Pinpoint the cell where the given text exists, returning its [x, y] midpoint coordinate. 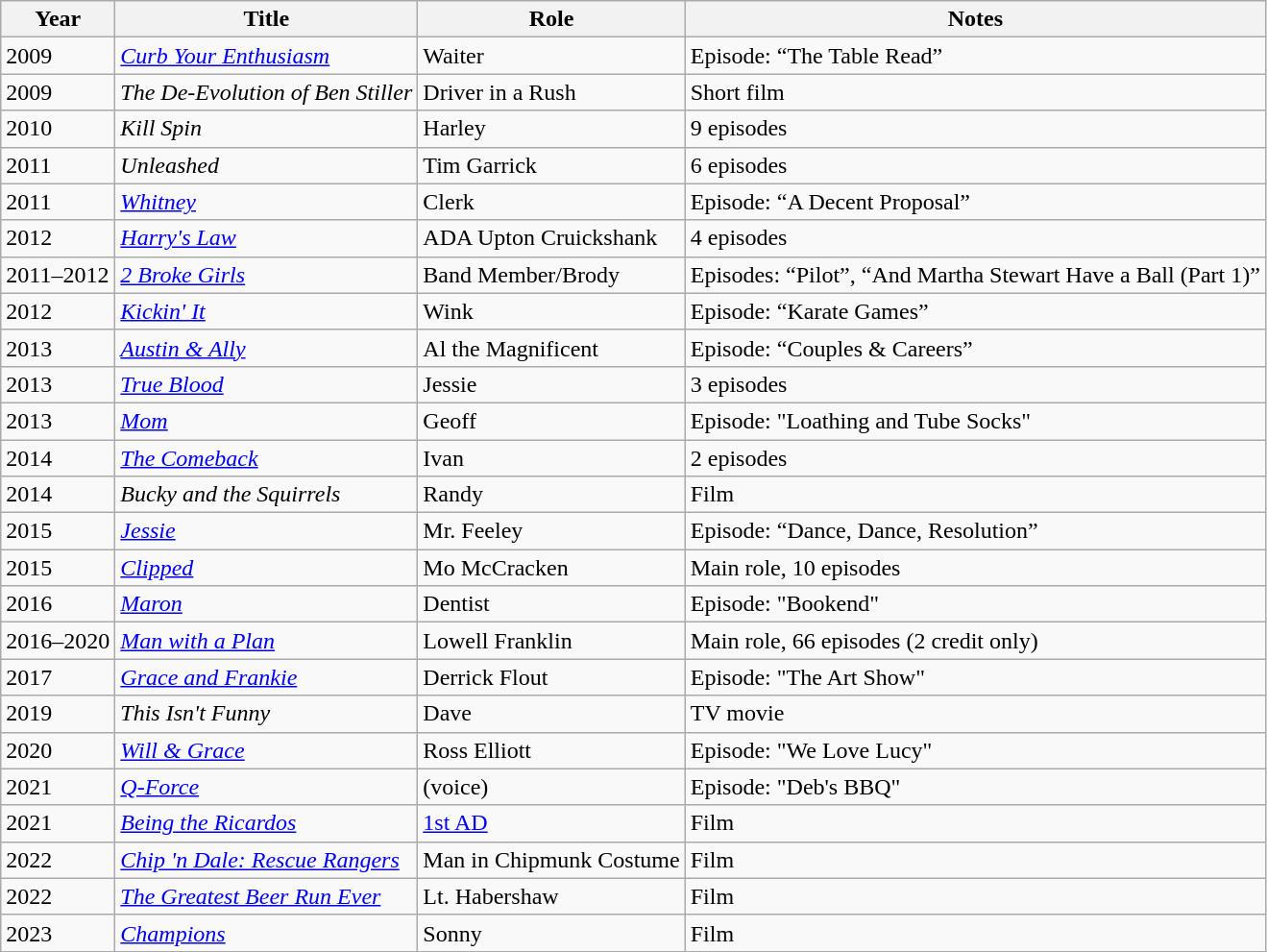
Episode: "Bookend" [975, 604]
The De-Evolution of Ben Stiller [267, 92]
2016 [58, 604]
Grace and Frankie [267, 677]
The Greatest Beer Run Ever [267, 896]
Short film [975, 92]
Unleashed [267, 165]
TV movie [975, 714]
Chip 'n Dale: Rescue Rangers [267, 860]
Maron [267, 604]
2 Broke Girls [267, 275]
4 episodes [975, 238]
Waiter [551, 56]
Clipped [267, 568]
Lowell Franklin [551, 641]
2010 [58, 129]
Derrick Flout [551, 677]
Mo McCracken [551, 568]
Austin & Ally [267, 348]
9 episodes [975, 129]
Dentist [551, 604]
Episode: "We Love Lucy" [975, 750]
Episodes: “Pilot”, “And Martha Stewart Have a Ball (Part 1)” [975, 275]
Harley [551, 129]
Band Member/Brody [551, 275]
3 episodes [975, 384]
Main role, 66 episodes (2 credit only) [975, 641]
Episode: "Loathing and Tube Socks" [975, 421]
Episode: “Karate Games” [975, 311]
Randy [551, 495]
Man in Chipmunk Costume [551, 860]
2 episodes [975, 458]
Curb Your Enthusiasm [267, 56]
6 episodes [975, 165]
The Comeback [267, 458]
Ross Elliott [551, 750]
Mom [267, 421]
Kickin' It [267, 311]
Episode: “Couples & Careers” [975, 348]
True Blood [267, 384]
1st AD [551, 823]
Will & Grace [267, 750]
Wink [551, 311]
Role [551, 19]
Whitney [267, 202]
Notes [975, 19]
Clerk [551, 202]
Bucky and the Squirrels [267, 495]
Harry's Law [267, 238]
2023 [58, 933]
Being the Ricardos [267, 823]
Sonny [551, 933]
Ivan [551, 458]
Title [267, 19]
Dave [551, 714]
Year [58, 19]
2016–2020 [58, 641]
Main role, 10 episodes [975, 568]
Man with a Plan [267, 641]
Episode: “The Table Read” [975, 56]
Champions [267, 933]
This Isn't Funny [267, 714]
2019 [58, 714]
Q-Force [267, 787]
Al the Magnificent [551, 348]
Episode: "The Art Show" [975, 677]
2017 [58, 677]
2011–2012 [58, 275]
Tim Garrick [551, 165]
Kill Spin [267, 129]
Episode: "Deb's BBQ" [975, 787]
ADA Upton Cruickshank [551, 238]
Episode: “Dance, Dance, Resolution” [975, 531]
Geoff [551, 421]
2020 [58, 750]
(voice) [551, 787]
Episode: “A Decent Proposal” [975, 202]
Mr. Feeley [551, 531]
Driver in a Rush [551, 92]
Lt. Habershaw [551, 896]
